Extract the [x, y] coordinate from the center of the cell holding the provided text.  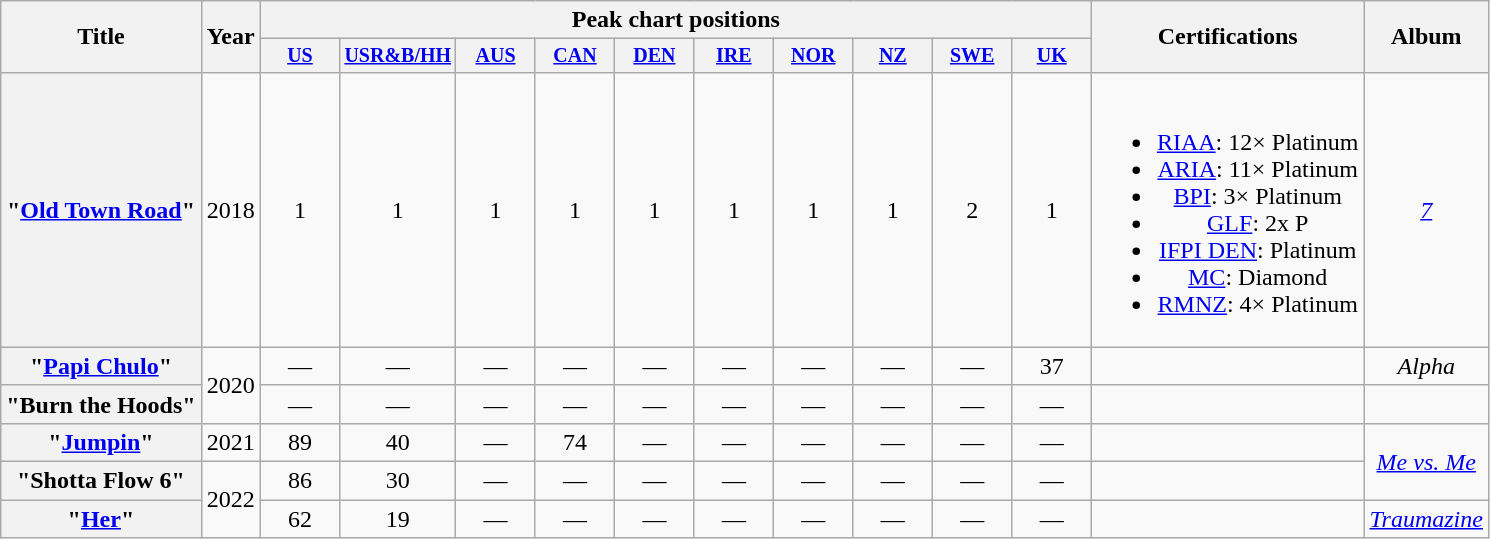
CAN [574, 56]
2018 [230, 210]
Certifications [1228, 37]
40 [398, 442]
NOR [814, 56]
19 [398, 519]
37 [1052, 366]
2021 [230, 442]
"Shotta Flow 6" [101, 481]
DEN [654, 56]
2 [972, 210]
Traumazine [1426, 519]
74 [574, 442]
Year [230, 37]
IRE [734, 56]
Title [101, 37]
"Papi Chulo" [101, 366]
RIAA: 12× PlatinumARIA: 11× PlatinumBPI: 3× PlatinumGLF: 2x P IFPI DEN: PlatinumMC: DiamondRMNZ: 4× Platinum [1228, 210]
"Old Town Road" [101, 210]
2020 [230, 385]
NZ [892, 56]
62 [300, 519]
Album [1426, 37]
"Jumpin" [101, 442]
"Burn the Hoods" [101, 404]
"Her" [101, 519]
SWE [972, 56]
7 [1426, 210]
89 [300, 442]
Me vs. Me [1426, 461]
USR&B/HH [398, 56]
US [300, 56]
UK [1052, 56]
Alpha [1426, 366]
2022 [230, 500]
86 [300, 481]
AUS [496, 56]
30 [398, 481]
Peak chart positions [676, 20]
